Identify which cell holds the provided text, then report its (X, Y) central coordinate. 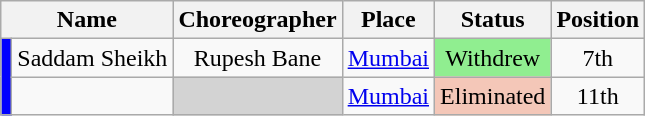
Eliminated (493, 96)
Withdrew (493, 58)
11th (598, 96)
Name (87, 20)
Rupesh Bane (258, 58)
Status (493, 20)
Choreographer (258, 20)
Position (598, 20)
Place (388, 20)
Saddam Sheikh (92, 58)
7th (598, 58)
